Find where the given text appears and provide that cell's center as [x, y] coordinate. 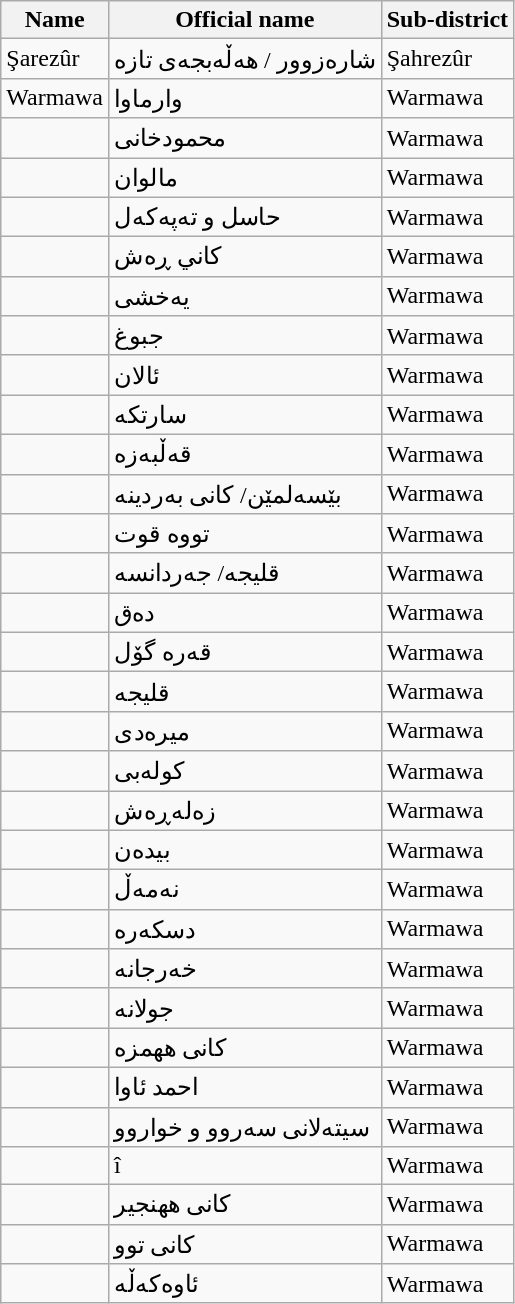
تووه‌ قوت [244, 534]
سيته‌لانى سه‌روو و خواروو [244, 1127]
نه‌مه‌ڵ [244, 890]
مالوان [244, 178]
Şarezûr [55, 59]
Name [55, 20]
كاني ڕه‌ش [244, 257]
شاره‌زوور / هه‌ڵه‌‌بجه‌‌ی تازه‌ [244, 59]
كانى توو [244, 1244]
سارتكه‌ [244, 415]
كانى ههنجير [244, 1205]
قه‌ڵبه‌زه‌ [244, 454]
يه‌خشى [244, 296]
قليجه‌ [244, 692]
دسكه‌ره‌ [244, 929]
Şahrezûr [447, 59]
احمد ئاوا [244, 1087]
زه‌له‌ڕه‌ش [244, 810]
جولانه‌ [244, 1008]
قه‌ره‌ گۆل [244, 652]
كانى ههمزه‌ [244, 1048]
ده‌ق [244, 613]
ئاوه‌كه‌ڵه‌ [244, 1284]
بيده‌ن [244, 850]
ئالان [244, 375]
قليجه‌/ جه‌ردانسه‌ [244, 573]
خه‌رجانه‌ [244, 969]
بێسه‌لمێن/ كانى به‌ردينه‌ [244, 494]
جبوغ [244, 336]
محمودخانى [244, 138]
Sub-district [447, 20]
كوله‌بى [244, 771]
î [244, 1166]
حاسل و ته‌په‌كه‌ل [244, 217]
ميره‌دى [244, 731]
Official name [244, 20]
وارماوا [244, 98]
